Search for the cell housing the specified text and yield its [x, y] center coordinate. 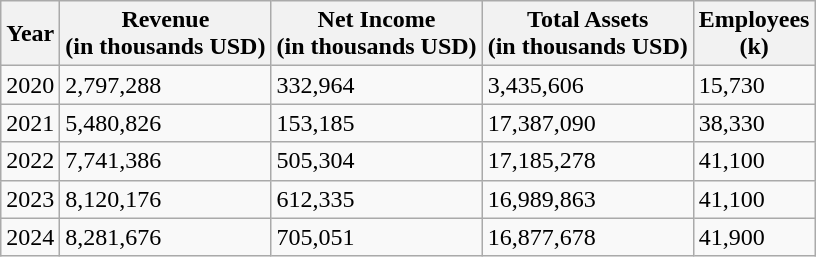
2021 [30, 123]
2024 [30, 237]
5,480,826 [166, 123]
17,387,090 [588, 123]
Net Income (in thousands USD) [376, 34]
3,435,606 [588, 85]
8,120,176 [166, 199]
153,185 [376, 123]
2,797,288 [166, 85]
2023 [30, 199]
705,051 [376, 237]
17,185,278 [588, 161]
15,730 [754, 85]
7,741,386 [166, 161]
16,989,863 [588, 199]
16,877,678 [588, 237]
2022 [30, 161]
505,304 [376, 161]
38,330 [754, 123]
332,964 [376, 85]
Total Assets (in thousands USD) [588, 34]
612,335 [376, 199]
2020 [30, 85]
41,900 [754, 237]
Revenue (in thousands USD) [166, 34]
Year [30, 34]
8,281,676 [166, 237]
Employees (k) [754, 34]
